Return the (x, y) coordinate for the center point of the cell that contains the specified text.  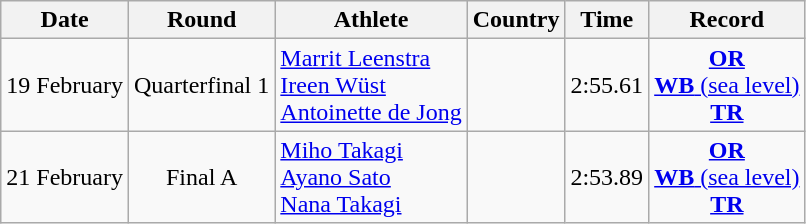
Record (727, 20)
Athlete (371, 20)
Final A (201, 177)
Time (607, 20)
2:53.89 (607, 177)
Marrit Leenstra Ireen WüstAntoinette de Jong (371, 85)
Date (65, 20)
21 February (65, 177)
Country (516, 20)
Round (201, 20)
2:55.61 (607, 85)
Miho TakagiAyano SatoNana Takagi (371, 177)
19 February (65, 85)
Quarterfinal 1 (201, 85)
